Pinpoint the cell where the given text exists, returning its [X, Y] midpoint coordinate. 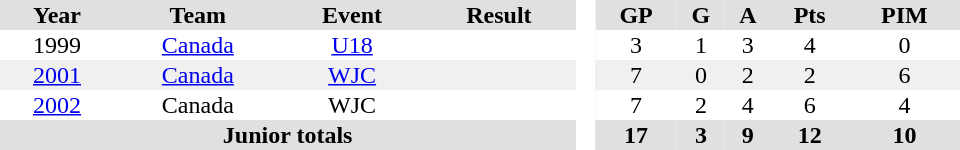
Result [500, 15]
U18 [352, 45]
Year [57, 15]
2002 [57, 105]
17 [636, 135]
10 [904, 135]
Junior totals [288, 135]
G [701, 15]
9 [748, 135]
Event [352, 15]
A [748, 15]
12 [810, 135]
Team [198, 15]
2001 [57, 75]
1999 [57, 45]
PIM [904, 15]
1 [701, 45]
Pts [810, 15]
GP [636, 15]
